Capture the cell that displays the provided text and extract its [X, Y] central coordinate. 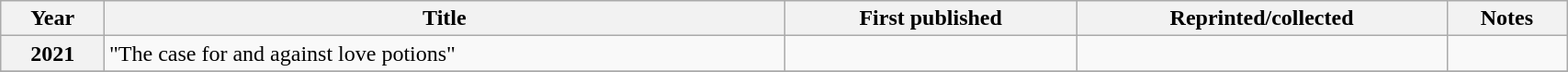
Reprinted/collected [1262, 18]
First published [931, 18]
Title [445, 18]
Year [53, 18]
"The case for and against love potions" [445, 54]
Notes [1506, 18]
2021 [53, 54]
